Detect which cell encompasses the target text, then output its [X, Y] center coordinate. 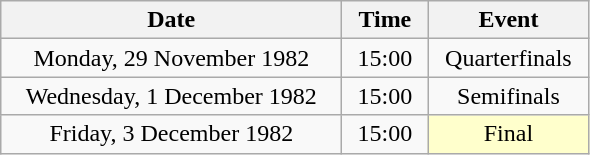
Friday, 3 December 1982 [172, 134]
Quarterfinals [508, 58]
Time [385, 20]
Date [172, 20]
Monday, 29 November 1982 [172, 58]
Event [508, 20]
Wednesday, 1 December 1982 [172, 96]
Final [508, 134]
Semifinals [508, 96]
